Extract the [x, y] coordinate from the center of the cell holding the provided text.  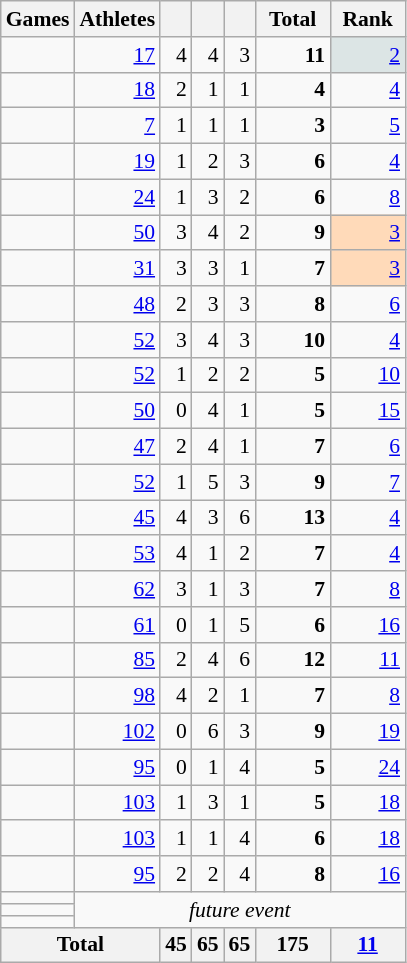
85 [117, 660]
48 [117, 304]
17 [117, 55]
61 [117, 625]
53 [117, 554]
Rank [368, 19]
31 [117, 269]
47 [117, 447]
15 [368, 411]
13 [292, 518]
102 [117, 732]
Athletes [117, 19]
12 [292, 660]
future event [240, 910]
62 [117, 589]
98 [117, 696]
175 [292, 945]
Games [38, 19]
